Capture the cell that displays the provided text and extract its (x, y) central coordinate. 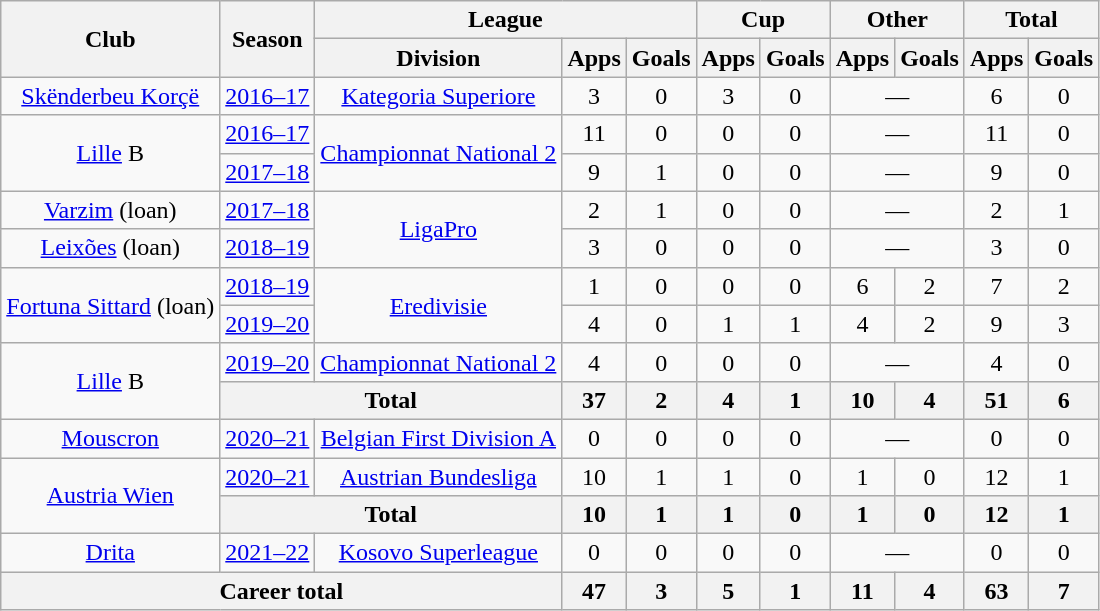
Career total (282, 591)
Austrian Bundesliga (438, 477)
LigaPro (438, 229)
Club (110, 39)
Belgian First Division A (438, 438)
Varzim (loan) (110, 210)
47 (594, 591)
League (506, 20)
Fortuna Sittard (loan) (110, 305)
Leixões (loan) (110, 248)
37 (594, 400)
Mouscron (110, 438)
5 (728, 591)
Eredivisie (438, 305)
63 (996, 591)
Skënderbeu Korçë (110, 96)
Kategoria Superiore (438, 96)
Cup (763, 20)
51 (996, 400)
Season (268, 39)
Drita (110, 553)
Other (897, 20)
Division (438, 58)
Austria Wien (110, 496)
Kosovo Superleague (438, 553)
2021–22 (268, 553)
